Identify which cell holds the provided text, then report its [X, Y] central coordinate. 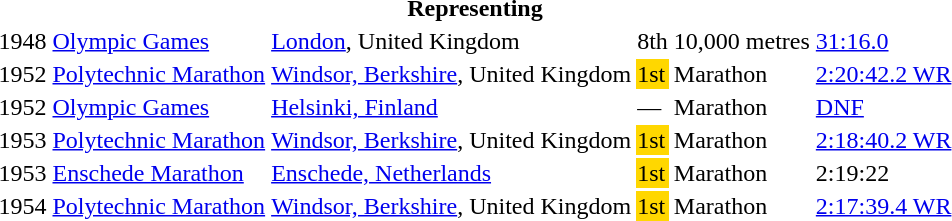
— [653, 107]
London, United Kingdom [452, 41]
8th [653, 41]
10,000 metres [742, 41]
Helsinki, Finland [452, 107]
Enschede Marathon [159, 173]
Enschede, Netherlands [452, 173]
